From the cell containing the given text, extract its center point as [X, Y] coordinate. 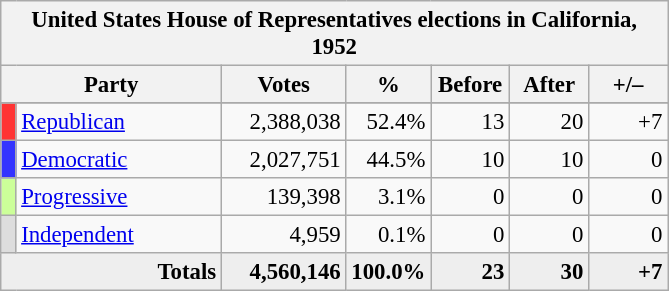
+7 [628, 122]
139,398 [284, 197]
52.4% [388, 122]
Independent [119, 235]
3.1% [388, 197]
20 [550, 122]
Votes [284, 85]
% [388, 85]
4,959 [284, 235]
Party [112, 85]
44.5% [388, 160]
0.1% [388, 235]
Democratic [119, 160]
United States House of Representatives elections in California, 1952 [334, 34]
13 [470, 122]
+/– [628, 85]
2,027,751 [284, 160]
Republican [119, 122]
Progressive [119, 197]
After [550, 85]
2,388,038 [284, 122]
Before [470, 85]
